Pinpoint the cell where the given text exists, returning its [x, y] midpoint coordinate. 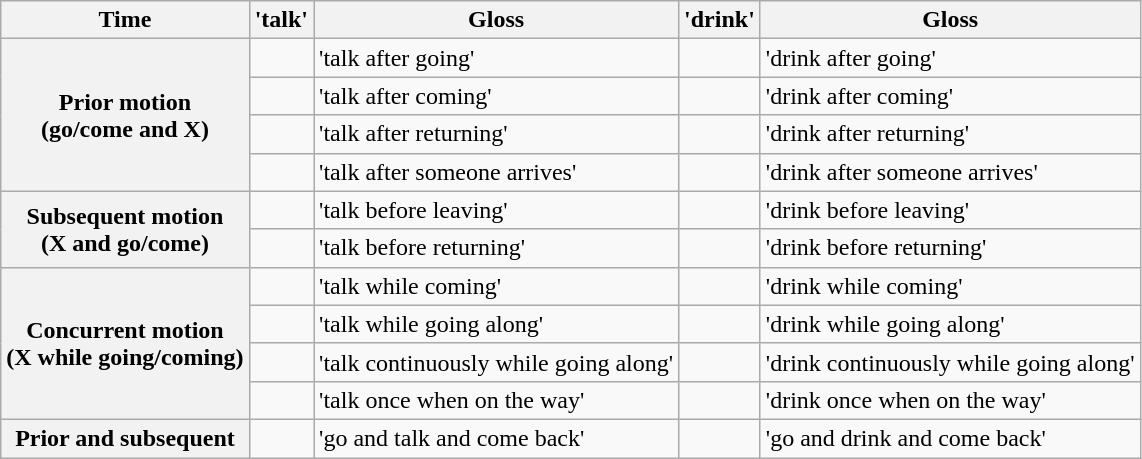
'talk once when on the way' [496, 400]
'go and drink and come back' [950, 438]
'talk before returning' [496, 248]
'drink while coming' [950, 286]
Time [125, 20]
'talk after going' [496, 58]
'talk after someone arrives' [496, 172]
'drink after returning' [950, 134]
'drink while going along' [950, 324]
'go and talk and come back' [496, 438]
'talk after returning' [496, 134]
'talk' [281, 20]
'talk while going along' [496, 324]
'drink once when on the way' [950, 400]
'drink' [720, 20]
'drink before leaving' [950, 210]
'drink after coming' [950, 96]
'talk before leaving' [496, 210]
Subsequent motion(X and go/come) [125, 229]
'drink before returning' [950, 248]
Prior motion(go/come and X) [125, 115]
'talk continuously while going along' [496, 362]
'drink continuously while going along' [950, 362]
'talk after coming' [496, 96]
Concurrent motion(X while going/coming) [125, 343]
Prior and subsequent [125, 438]
'drink after someone arrives' [950, 172]
'talk while coming' [496, 286]
'drink after going' [950, 58]
